Locate the cell with the specified text and output its [x, y] center coordinate. 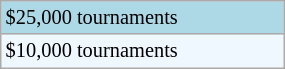
$25,000 tournaments [142, 17]
$10,000 tournaments [142, 51]
